From the cell containing the given text, extract its center point as (x, y) coordinate. 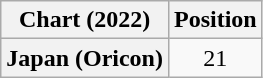
Position (215, 20)
Japan (Oricon) (85, 58)
21 (215, 58)
Chart (2022) (85, 20)
